Search for the cell housing the specified text and yield its [x, y] center coordinate. 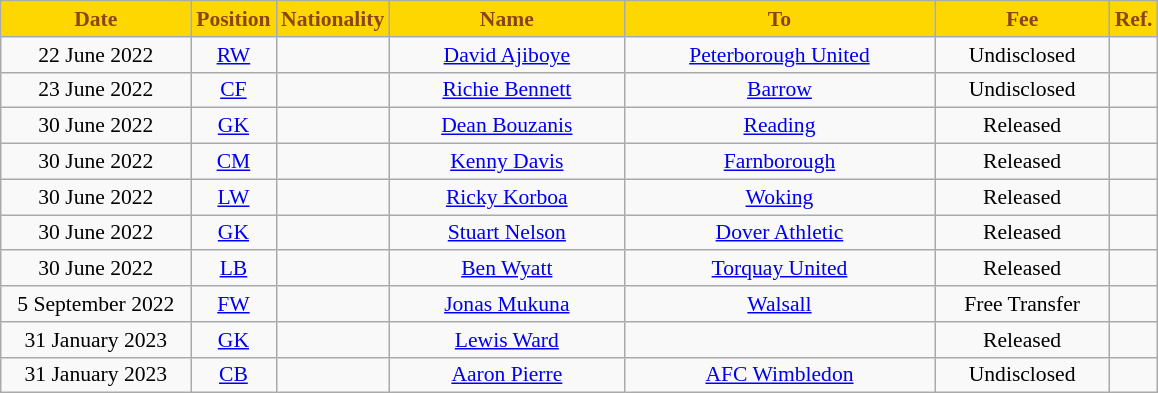
Position [234, 19]
Peterborough United [779, 55]
Date [96, 19]
Nationality [332, 19]
Name [506, 19]
Jonas Mukuna [506, 304]
Free Transfer [1022, 304]
Torquay United [779, 269]
LB [234, 269]
RW [234, 55]
Lewis Ward [506, 340]
AFC Wimbledon [779, 375]
Ricky Korboa [506, 197]
CM [234, 162]
David Ajiboye [506, 55]
Richie Bennett [506, 90]
Reading [779, 126]
LW [234, 197]
Aaron Pierre [506, 375]
CB [234, 375]
FW [234, 304]
Fee [1022, 19]
23 June 2022 [96, 90]
Ben Wyatt [506, 269]
Kenny Davis [506, 162]
To [779, 19]
5 September 2022 [96, 304]
Dover Athletic [779, 233]
Walsall [779, 304]
CF [234, 90]
Ref. [1134, 19]
Farnborough [779, 162]
Stuart Nelson [506, 233]
Dean Bouzanis [506, 126]
Barrow [779, 90]
22 June 2022 [96, 55]
Woking [779, 197]
